From the cell containing the given text, extract its center point as (x, y) coordinate. 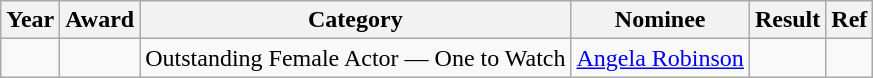
Category (356, 20)
Year (30, 20)
Ref (850, 20)
Outstanding Female Actor — One to Watch (356, 58)
Nominee (660, 20)
Result (787, 20)
Angela Robinson (660, 58)
Award (100, 20)
